For the text-containing cell, return its midpoint in (X, Y) coordinate format. 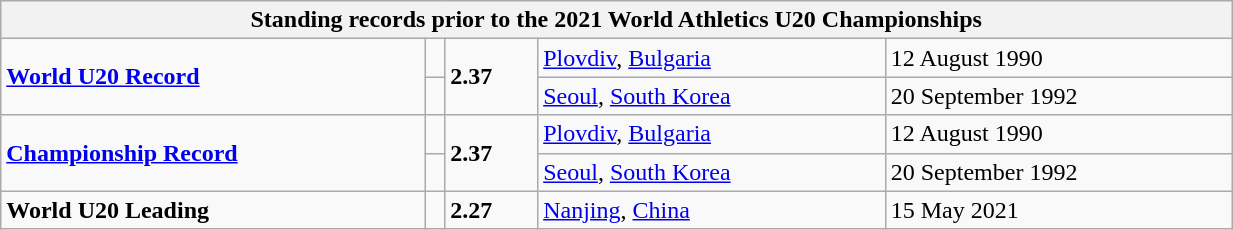
Standing records prior to the 2021 World Athletics U20 Championships (616, 20)
World U20 Leading (214, 210)
Nanjing, China (712, 210)
Championship Record (214, 153)
2.27 (492, 210)
World U20 Record (214, 77)
15 May 2021 (1058, 210)
